Search for the cell housing the specified text and yield its [X, Y] center coordinate. 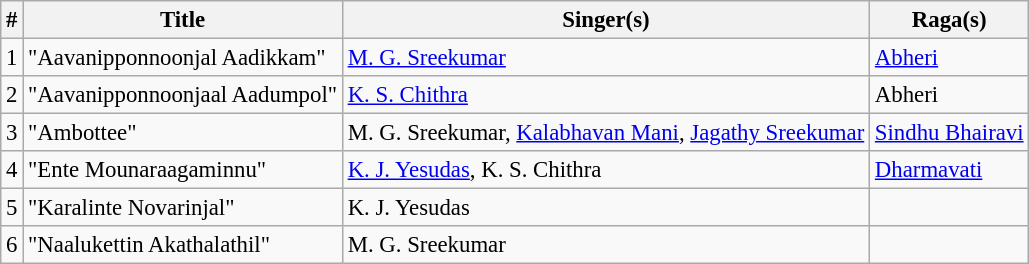
1 [12, 58]
"Karalinte Novarinjal" [183, 208]
K. J. Yesudas [606, 208]
Raga(s) [950, 20]
"Aavanipponnoonjaal Aadumpol" [183, 95]
5 [12, 208]
"Ente Mounaraagaminnu" [183, 170]
K. J. Yesudas, K. S. Chithra [606, 170]
Singer(s) [606, 20]
4 [12, 170]
"Ambottee" [183, 133]
Dharmavati [950, 170]
Sindhu Bhairavi [950, 133]
# [12, 20]
Title [183, 20]
"Aavanipponnoonjal Aadikkam" [183, 58]
"Naalukettin Akathalathil" [183, 245]
3 [12, 133]
K. S. Chithra [606, 95]
2 [12, 95]
M. G. Sreekumar, Kalabhavan Mani, Jagathy Sreekumar [606, 133]
6 [12, 245]
